Provide the [x, y] coordinate of the cell's center where the given text is located.  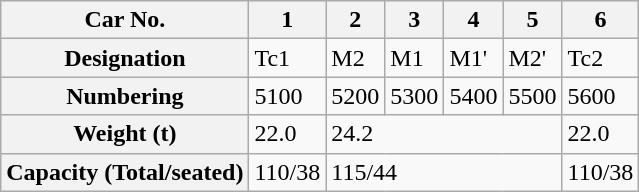
5400 [474, 96]
M1 [414, 58]
5 [532, 20]
Weight (t) [125, 134]
M2' [532, 58]
1 [288, 20]
Designation [125, 58]
M1' [474, 58]
5500 [532, 96]
5100 [288, 96]
5600 [600, 96]
4 [474, 20]
Car No. [125, 20]
Numbering [125, 96]
5300 [414, 96]
5200 [356, 96]
24.2 [444, 134]
M2 [356, 58]
2 [356, 20]
Capacity (Total/seated) [125, 172]
3 [414, 20]
115/44 [444, 172]
6 [600, 20]
Tc1 [288, 58]
Tc2 [600, 58]
